Provide the (X, Y) coordinate of the cell's center where the given text is located.  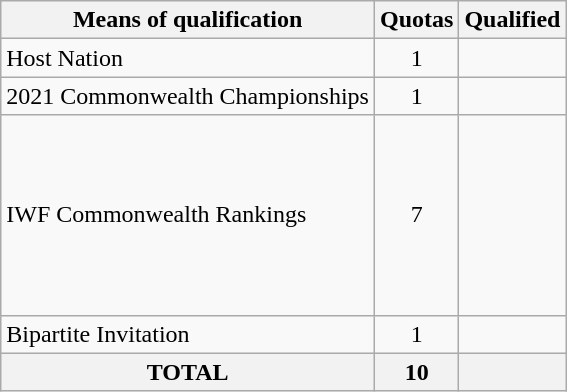
Means of qualification (188, 20)
Qualified (512, 20)
Host Nation (188, 58)
TOTAL (188, 372)
2021 Commonwealth Championships (188, 96)
10 (416, 372)
Bipartite Invitation (188, 334)
Quotas (416, 20)
IWF Commonwealth Rankings (188, 215)
7 (416, 215)
